Determine the [X, Y] coordinate at the center of the cell enclosing the given text.  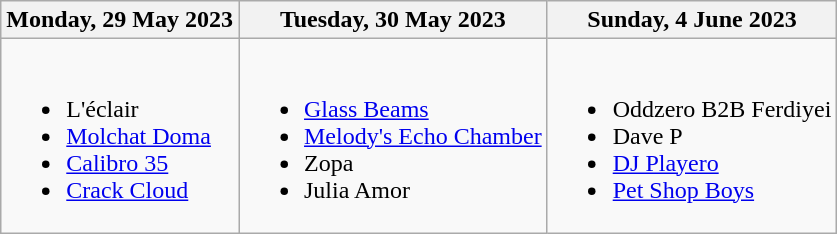
Glass BeamsMelody's Echo ChamberZopaJulia Amor [392, 136]
Oddzero B2B FerdiyeiDave PDJ PlayeroPet Shop Boys [692, 136]
Tuesday, 30 May 2023 [392, 20]
Monday, 29 May 2023 [120, 20]
Sunday, 4 June 2023 [692, 20]
L'éclairMolchat DomaCalibro 35Crack Cloud [120, 136]
